Extract the (X, Y) coordinate from the center of the cell holding the provided text.  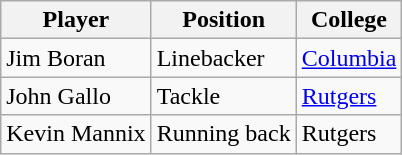
Jim Boran (76, 58)
John Gallo (76, 96)
Player (76, 20)
College (349, 20)
Tackle (224, 96)
Kevin Mannix (76, 134)
Position (224, 20)
Columbia (349, 58)
Running back (224, 134)
Linebacker (224, 58)
